Provide the [X, Y] coordinate of the cell's center where the given text is located.  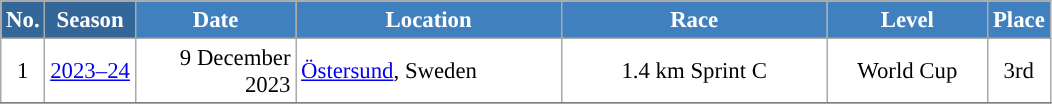
Östersund, Sweden [429, 72]
Date [216, 20]
Location [429, 20]
World Cup [908, 72]
Race [694, 20]
2023–24 [90, 72]
1 [23, 72]
1.4 km Sprint C [694, 72]
Season [90, 20]
No. [23, 20]
Level [908, 20]
9 December 2023 [216, 72]
Place [1019, 20]
3rd [1019, 72]
